Identify which cell holds the provided text, then report its [X, Y] central coordinate. 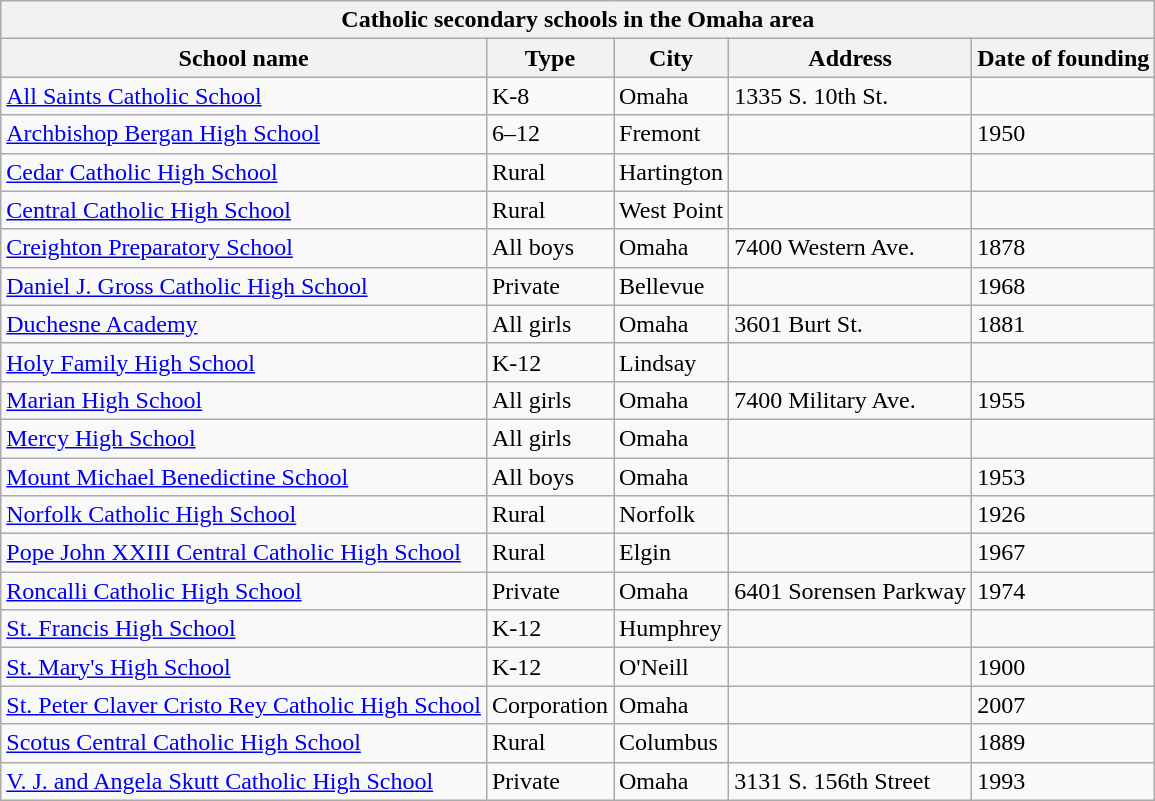
Holy Family High School [244, 362]
School name [244, 58]
Archbishop Bergan High School [244, 134]
7400 Military Ave. [850, 400]
Scotus Central Catholic High School [244, 743]
7400 Western Ave. [850, 248]
2007 [1064, 705]
St. Mary's High School [244, 667]
1950 [1064, 134]
Type [550, 58]
6–12 [550, 134]
Address [850, 58]
1889 [1064, 743]
West Point [672, 210]
Pope John XXIII Central Catholic High School [244, 553]
Columbus [672, 743]
3131 S. 156th Street [850, 781]
Bellevue [672, 286]
1878 [1064, 248]
Daniel J. Gross Catholic High School [244, 286]
Central Catholic High School [244, 210]
All Saints Catholic School [244, 96]
St. Francis High School [244, 629]
Catholic secondary schools in the Omaha area [578, 20]
Cedar Catholic High School [244, 172]
Fremont [672, 134]
Norfolk [672, 515]
3601 Burt St. [850, 324]
City [672, 58]
1968 [1064, 286]
Date of founding [1064, 58]
6401 Sorensen Parkway [850, 591]
Mount Michael Benedictine School [244, 477]
Creighton Preparatory School [244, 248]
1335 S. 10th St. [850, 96]
Elgin [672, 553]
1974 [1064, 591]
Hartington [672, 172]
1900 [1064, 667]
St. Peter Claver Cristo Rey Catholic High School [244, 705]
V. J. and Angela Skutt Catholic High School [244, 781]
O'Neill [672, 667]
1881 [1064, 324]
Humphrey [672, 629]
Marian High School [244, 400]
1967 [1064, 553]
K-8 [550, 96]
Norfolk Catholic High School [244, 515]
Lindsay [672, 362]
1993 [1064, 781]
Mercy High School [244, 438]
1926 [1064, 515]
1953 [1064, 477]
Roncalli Catholic High School [244, 591]
Duchesne Academy [244, 324]
1955 [1064, 400]
Corporation [550, 705]
